For the text-containing cell, return its midpoint in (x, y) coordinate format. 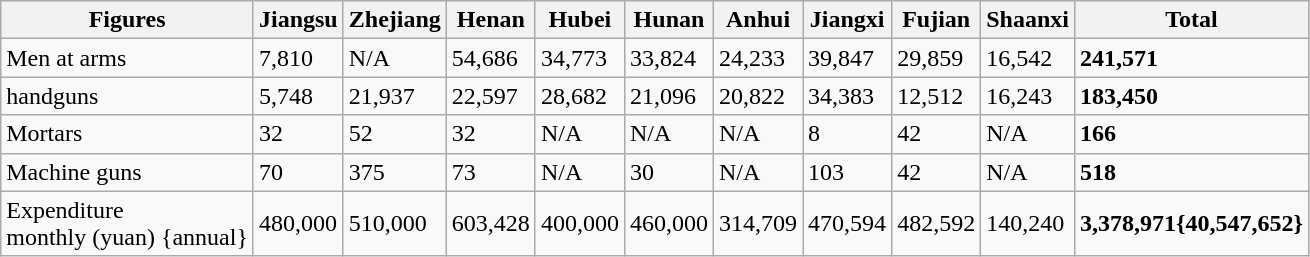
Hubei (580, 20)
3,378,971{40,547,652} (1191, 224)
12,512 (936, 96)
29,859 (936, 58)
375 (394, 172)
140,240 (1028, 224)
Shaanxi (1028, 20)
482,592 (936, 224)
Machine guns (128, 172)
Jiangsu (298, 20)
16,542 (1028, 58)
73 (490, 172)
518 (1191, 172)
52 (394, 134)
400,000 (580, 224)
183,450 (1191, 96)
Zhejiang (394, 20)
22,597 (490, 96)
Men at arms (128, 58)
Fujian (936, 20)
103 (848, 172)
28,682 (580, 96)
24,233 (758, 58)
Henan (490, 20)
Anhui (758, 20)
33,824 (668, 58)
handguns (128, 96)
470,594 (848, 224)
Hunan (668, 20)
Total (1191, 20)
603,428 (490, 224)
39,847 (848, 58)
460,000 (668, 224)
8 (848, 134)
21,937 (394, 96)
34,773 (580, 58)
510,000 (394, 224)
480,000 (298, 224)
54,686 (490, 58)
Mortars (128, 134)
314,709 (758, 224)
241,571 (1191, 58)
166 (1191, 134)
16,243 (1028, 96)
7,810 (298, 58)
Figures (128, 20)
5,748 (298, 96)
70 (298, 172)
Expendituremonthly (yuan) {annual} (128, 224)
20,822 (758, 96)
Jiangxi (848, 20)
34,383 (848, 96)
30 (668, 172)
21,096 (668, 96)
